From the cell containing the given text, extract its center point as (X, Y) coordinate. 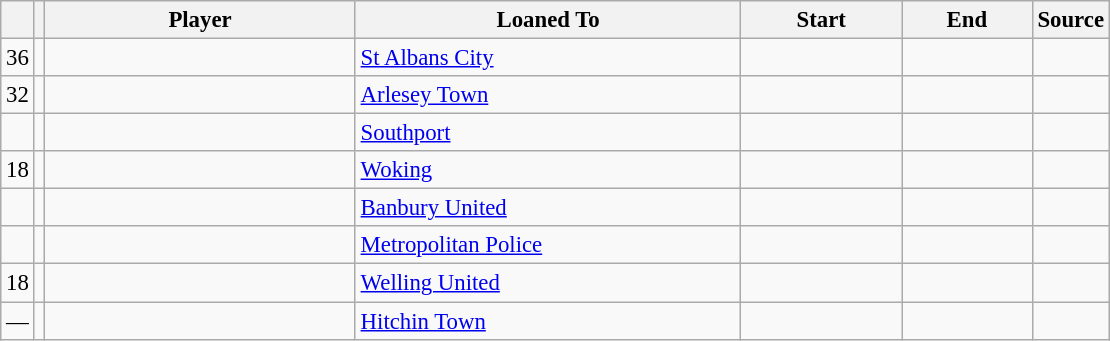
Hitchin Town (548, 321)
Welling United (548, 283)
St Albans City (548, 58)
Southport (548, 133)
32 (18, 95)
— (18, 321)
Source (1070, 20)
Start (822, 20)
Woking (548, 170)
Player (200, 20)
Loaned To (548, 20)
Arlesey Town (548, 95)
End (968, 20)
Metropolitan Police (548, 245)
Banbury United (548, 208)
36 (18, 58)
